Return (X, Y) of the center of cell containing provided text 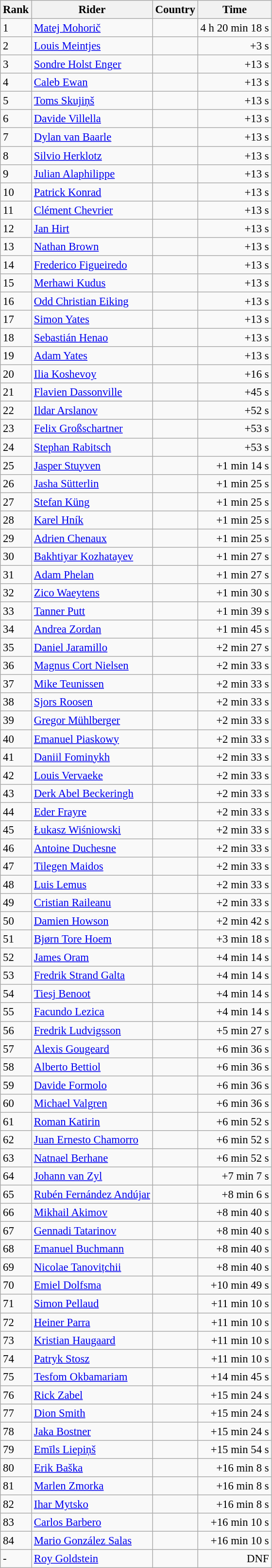
Damien Howson (92, 921)
Ilia Koshevoy (92, 374)
Dion Smith (92, 1413)
Nathan Brown (92, 247)
Stefan Küng (92, 502)
70 (16, 1285)
+15 min 54 s (235, 1450)
52 (16, 958)
Emiel Dolfsma (92, 1285)
Rider (92, 10)
22 (16, 411)
60 (16, 1104)
35 (16, 648)
Gregor Mühlberger (92, 720)
Jasha Sütterlin (92, 483)
Nicolae Tanovițchii (92, 1267)
+1 min 30 s (235, 593)
74 (16, 1359)
10 (16, 192)
Bjørn Tore Hoem (92, 939)
82 (16, 1504)
Patryk Stosz (92, 1359)
8 (16, 156)
Emīls Liepiņš (92, 1450)
+2 min 42 s (235, 921)
30 (16, 557)
+3 min 18 s (235, 939)
Time (235, 10)
Silvio Herklotz (92, 156)
84 (16, 1541)
Sebastián Henao (92, 338)
15 (16, 283)
Alberto Bettiol (92, 1067)
37 (16, 684)
Tiesj Benoot (92, 994)
20 (16, 374)
Heiner Parra (92, 1322)
- (16, 1559)
48 (16, 884)
4 h 20 min 18 s (235, 28)
Clément Chevrier (92, 210)
Adrien Chenaux (92, 538)
Davide Formolo (92, 1085)
Adam Phelan (92, 575)
Merhawi Kudus (92, 283)
25 (16, 465)
+8 min 6 s (235, 1195)
Flavien Dassonville (92, 392)
9 (16, 174)
+1 min 39 s (235, 611)
72 (16, 1322)
Magnus Cort Nielsen (92, 666)
79 (16, 1450)
Andrea Zordan (92, 629)
Derk Abel Beckeringh (92, 793)
Ihar Mytsko (92, 1504)
Frederico Figueiredo (92, 265)
Simon Pellaud (92, 1304)
Odd Christian Eiking (92, 301)
41 (16, 757)
4 (16, 82)
+5 min 27 s (235, 1030)
7 (16, 137)
1 (16, 28)
Dylan van Baarle (92, 137)
Bakhtiyar Kozhatayev (92, 557)
+14 min 45 s (235, 1376)
49 (16, 903)
Eder Frayre (92, 812)
Rubén Fernández Andújar (92, 1195)
56 (16, 1030)
36 (16, 666)
38 (16, 703)
Gennadi Tatarinov (92, 1231)
+45 s (235, 392)
Louis Meintjes (92, 46)
Tanner Putt (92, 611)
23 (16, 429)
65 (16, 1195)
61 (16, 1121)
Julian Alaphilippe (92, 174)
80 (16, 1468)
59 (16, 1085)
58 (16, 1067)
47 (16, 866)
17 (16, 320)
Rank (16, 10)
57 (16, 1049)
21 (16, 392)
83 (16, 1522)
Rick Zabel (92, 1395)
32 (16, 593)
Łukasz Wiśniowski (92, 830)
81 (16, 1486)
13 (16, 247)
Zico Waeytens (92, 593)
+3 s (235, 46)
+52 s (235, 411)
28 (16, 520)
75 (16, 1376)
Stephan Rabitsch (92, 447)
Simon Yates (92, 320)
46 (16, 848)
34 (16, 629)
67 (16, 1231)
18 (16, 338)
Jasper Stuyven (92, 465)
Karel Hník (92, 520)
Daniil Fominykh (92, 757)
Facundo Lezica (92, 1012)
Michael Valgren (92, 1104)
31 (16, 575)
76 (16, 1395)
Alexis Gougeard (92, 1049)
2 (16, 46)
Felix Großschartner (92, 429)
50 (16, 921)
+2 min 27 s (235, 648)
Davide Villella (92, 119)
Mario González Salas (92, 1541)
Toms Skujiņš (92, 101)
Juan Ernesto Chamorro (92, 1140)
71 (16, 1304)
Antoine Duchesne (92, 848)
Tilegen Maidos (92, 866)
Roman Katirin (92, 1121)
Fredrik Strand Galta (92, 976)
+7 min 7 s (235, 1176)
Emanuel Buchmann (92, 1249)
62 (16, 1140)
+16 s (235, 374)
Jaka Bostner (92, 1431)
James Oram (92, 958)
+10 min 49 s (235, 1285)
40 (16, 739)
Tesfom Okbamariam (92, 1376)
Luis Lemus (92, 884)
39 (16, 720)
44 (16, 812)
Country (175, 10)
68 (16, 1249)
Jan Hirt (92, 228)
Kristian Haugaard (92, 1340)
26 (16, 483)
Marlen Zmorka (92, 1486)
33 (16, 611)
Roy Goldstein (92, 1559)
+1 min 45 s (235, 629)
Cristian Raileanu (92, 903)
Sondre Holst Enger (92, 64)
Natnael Berhane (92, 1158)
6 (16, 119)
55 (16, 1012)
12 (16, 228)
Sjors Roosen (92, 703)
14 (16, 265)
Adam Yates (92, 356)
77 (16, 1413)
Patrick Konrad (92, 192)
53 (16, 976)
54 (16, 994)
29 (16, 538)
Mike Teunissen (92, 684)
24 (16, 447)
Emanuel Piaskowy (92, 739)
DNF (235, 1559)
27 (16, 502)
43 (16, 793)
5 (16, 101)
63 (16, 1158)
Daniel Jaramillo (92, 648)
Louis Vervaeke (92, 775)
+1 min 14 s (235, 465)
73 (16, 1340)
3 (16, 64)
Mikhail Akimov (92, 1213)
11 (16, 210)
51 (16, 939)
Fredrik Ludvigsson (92, 1030)
16 (16, 301)
Johann van Zyl (92, 1176)
Caleb Ewan (92, 82)
Ildar Arslanov (92, 411)
66 (16, 1213)
Matej Mohorič (92, 28)
19 (16, 356)
Carlos Barbero (92, 1522)
78 (16, 1431)
69 (16, 1267)
42 (16, 775)
Erik Baška (92, 1468)
64 (16, 1176)
45 (16, 830)
